From the cell containing the given text, extract its center point as [x, y] coordinate. 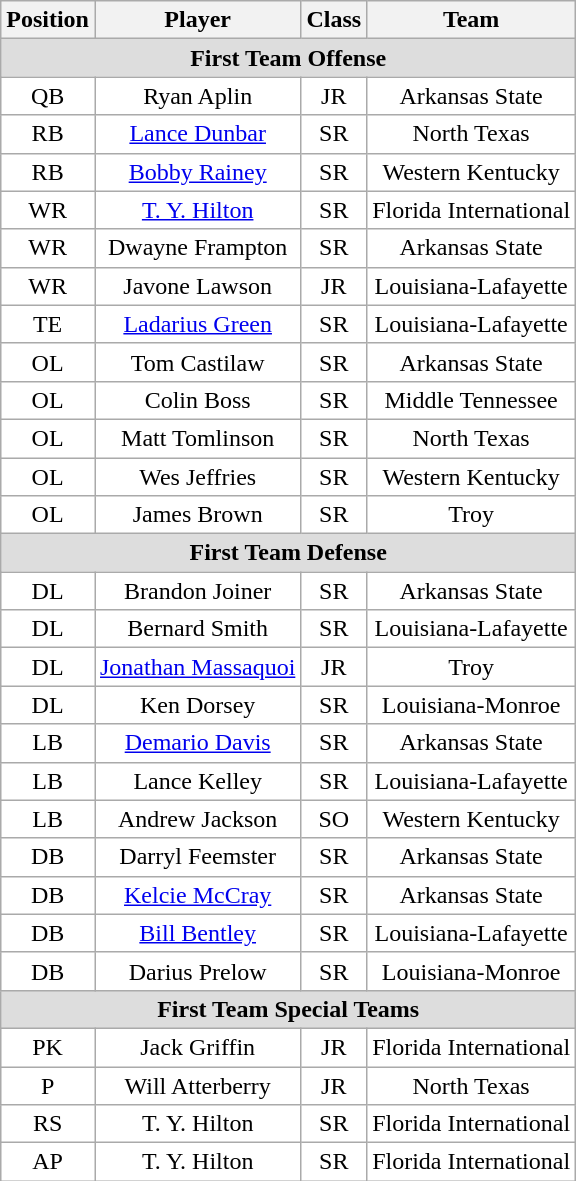
Bernard Smith [197, 629]
Ken Dorsey [197, 705]
Darryl Feemster [197, 857]
SO [334, 819]
Ryan Aplin [197, 96]
First Team Special Teams [288, 1009]
TE [48, 324]
Team [472, 20]
RS [48, 1124]
Darius Prelow [197, 971]
Player [197, 20]
Jonathan Massaquoi [197, 667]
Ladarius Green [197, 324]
Middle Tennessee [472, 400]
Tom Castilaw [197, 362]
PK [48, 1047]
Wes Jeffries [197, 477]
Jack Griffin [197, 1047]
Bill Bentley [197, 933]
Andrew Jackson [197, 819]
Brandon Joiner [197, 591]
Matt Tomlinson [197, 438]
First Team Defense [288, 553]
Colin Boss [197, 400]
Bobby Rainey [197, 172]
Lance Dunbar [197, 134]
Lance Kelley [197, 781]
Kelcie McCray [197, 895]
P [48, 1085]
James Brown [197, 515]
First Team Offense [288, 58]
Class [334, 20]
AP [48, 1162]
QB [48, 96]
Will Atterberry [197, 1085]
Dwayne Frampton [197, 248]
Javone Lawson [197, 286]
Position [48, 20]
Demario Davis [197, 743]
